Identify which cell holds the provided text, then report its [X, Y] central coordinate. 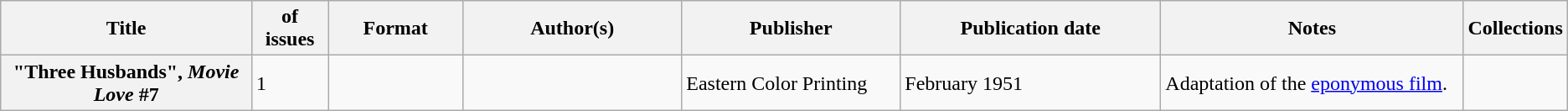
Notes [1312, 29]
Collections [1515, 29]
Publication date [1030, 29]
Format [395, 29]
of issues [290, 29]
Publisher [791, 29]
"Three Husbands", Movie Love #7 [126, 82]
1 [290, 82]
February 1951 [1030, 82]
Author(s) [573, 29]
Adaptation of the eponymous film. [1312, 82]
Title [126, 29]
Eastern Color Printing [791, 82]
